Capture the cell that displays the provided text and extract its [X, Y] central coordinate. 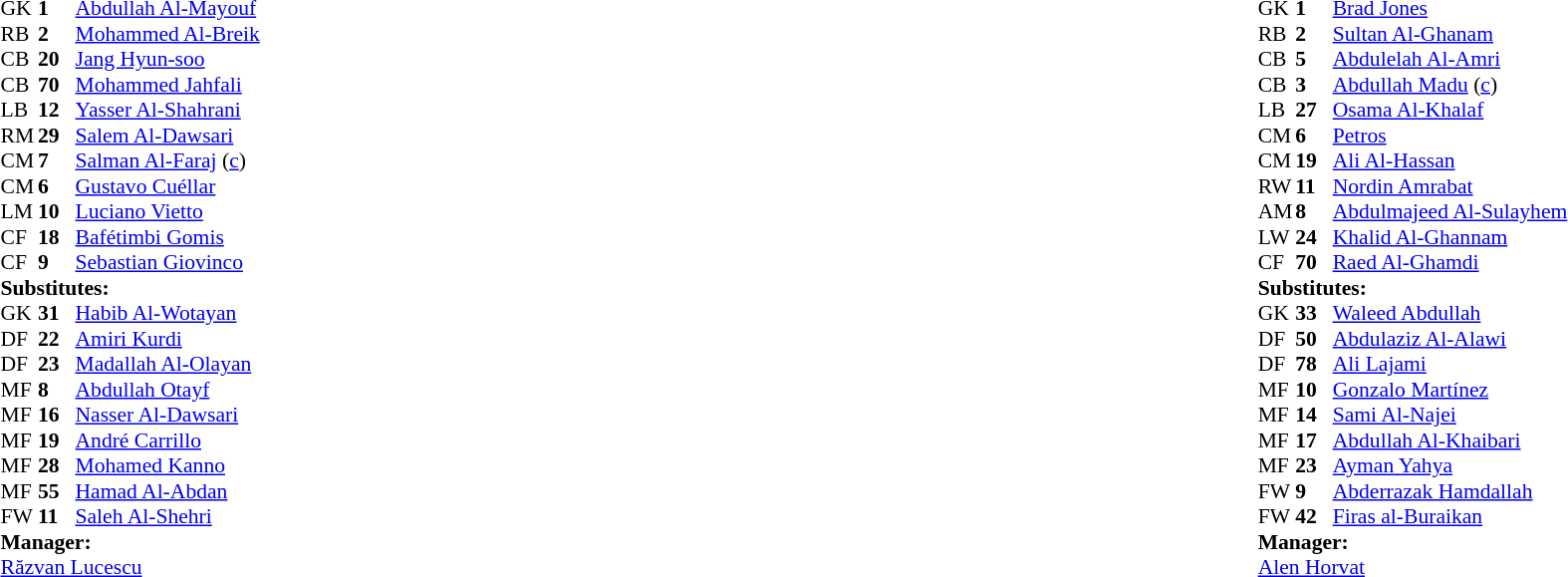
Madallah Al-Olayan [167, 364]
RW [1277, 186]
Amiri Kurdi [167, 339]
Salem Al-Dawsari [167, 136]
Gustavo Cuéllar [167, 186]
Waleed Abdullah [1450, 314]
André Carrillo [167, 440]
Ali Al-Hassan [1450, 160]
Yasser Al-Shahrani [167, 111]
16 [57, 416]
Sami Al-Najei [1450, 416]
14 [1314, 416]
AM [1277, 212]
Habib Al-Wotayan [167, 314]
Khalid Al-Ghannam [1450, 237]
Ali Lajami [1450, 364]
Nasser Al-Dawsari [167, 416]
Luciano Vietto [167, 212]
Mohammed Jahfali [167, 85]
Jang Hyun-soo [167, 59]
RM [19, 136]
Petros [1450, 136]
Bafétimbi Gomis [167, 237]
17 [1314, 440]
55 [57, 491]
Sultan Al-Ghanam [1450, 34]
Hamad Al-Abdan [167, 491]
12 [57, 111]
22 [57, 339]
Abdulaziz Al-Alawi [1450, 339]
28 [57, 465]
Firas al-Buraikan [1450, 517]
3 [1314, 85]
Abdulelah Al-Amri [1450, 59]
Abdullah Madu (c) [1450, 85]
Abdullah Al-Khaibari [1450, 440]
Mohammed Al-Breik [167, 34]
Osama Al-Khalaf [1450, 111]
LM [19, 212]
29 [57, 136]
7 [57, 160]
42 [1314, 517]
Salman Al-Faraj (c) [167, 160]
Abdullah Otayf [167, 390]
31 [57, 314]
5 [1314, 59]
Ayman Yahya [1450, 465]
27 [1314, 111]
24 [1314, 237]
Mohamed Kanno [167, 465]
50 [1314, 339]
Nordin Amrabat [1450, 186]
Gonzalo Martínez [1450, 390]
Abdulmajeed Al-Sulayhem [1450, 212]
78 [1314, 364]
Sebastian Giovinco [167, 262]
LW [1277, 237]
18 [57, 237]
33 [1314, 314]
20 [57, 59]
Saleh Al-Shehri [167, 517]
Abderrazak Hamdallah [1450, 491]
Raed Al-Ghamdi [1450, 262]
